For the text-containing cell, return its midpoint in (X, Y) coordinate format. 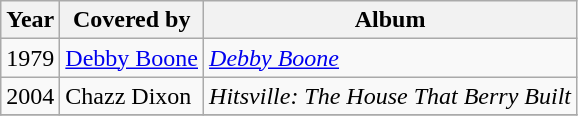
Year (30, 20)
Covered by (132, 20)
Hitsville: The House That Berry Built (390, 96)
Chazz Dixon (132, 96)
1979 (30, 58)
Album (390, 20)
2004 (30, 96)
